Locate the cell with the specified text and output its (x, y) center coordinate. 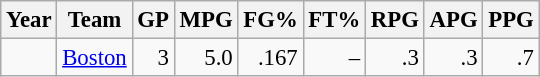
.7 (511, 58)
– (334, 58)
RPG (396, 20)
Boston (94, 58)
APG (454, 20)
FT% (334, 20)
MPG (206, 20)
Year (29, 20)
PPG (511, 20)
5.0 (206, 58)
Team (94, 20)
FG% (270, 20)
3 (153, 58)
.167 (270, 58)
GP (153, 20)
